Detect which cell encompasses the target text, then output its [x, y] center coordinate. 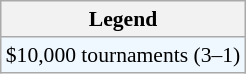
Legend [124, 19]
$10,000 tournaments (3–1) [124, 55]
